Capture the cell that displays the provided text and extract its (X, Y) central coordinate. 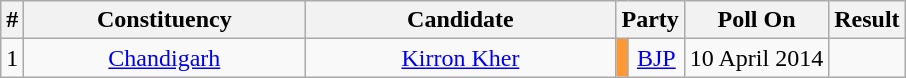
Poll On (756, 20)
1 (12, 58)
Candidate (460, 20)
10 April 2014 (756, 58)
Chandigarh (164, 58)
# (12, 20)
Result (867, 20)
Kirron Kher (460, 58)
Constituency (164, 20)
BJP (656, 58)
Party (650, 20)
